From the cell containing the given text, extract its center point as [x, y] coordinate. 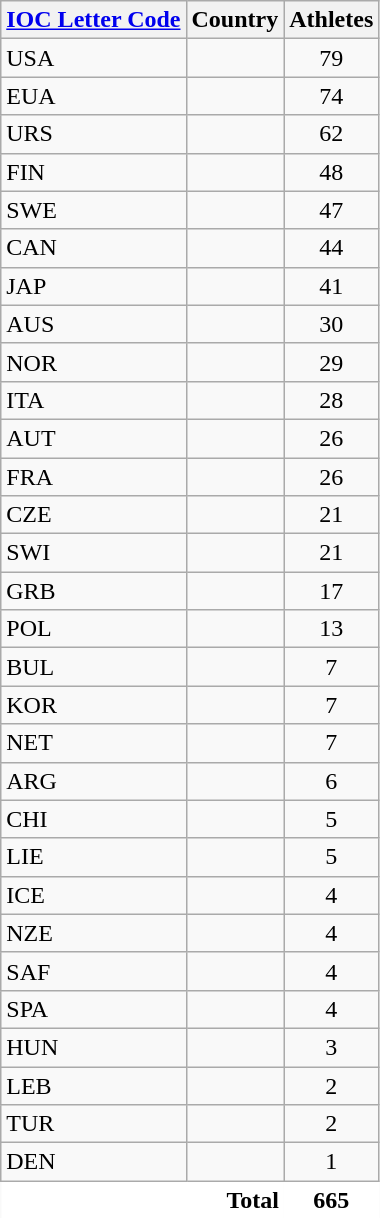
ITA [94, 400]
BUL [94, 667]
SPA [94, 1009]
62 [332, 134]
EUA [94, 96]
Country [235, 20]
47 [332, 210]
CAN [94, 248]
3 [332, 1047]
AUS [94, 324]
HUN [94, 1047]
17 [332, 591]
ARG [94, 781]
IOC Letter Code [94, 20]
USA [94, 58]
Athletes [332, 20]
6 [332, 781]
JAP [94, 286]
665 [332, 1200]
GRB [94, 591]
13 [332, 629]
28 [332, 400]
ICE [94, 895]
LIE [94, 857]
1 [332, 1162]
41 [332, 286]
DEN [94, 1162]
SWE [94, 210]
URS [94, 134]
79 [332, 58]
FRA [94, 477]
44 [332, 248]
74 [332, 96]
TUR [94, 1124]
NZE [94, 933]
NOR [94, 362]
KOR [94, 705]
AUT [94, 438]
48 [332, 172]
LEB [94, 1085]
CHI [94, 819]
SWI [94, 553]
FIN [94, 172]
POL [94, 629]
SAF [94, 971]
Total [142, 1200]
30 [332, 324]
29 [332, 362]
CZE [94, 515]
NET [94, 743]
